Determine the [x, y] coordinate at the center of the cell enclosing the given text.  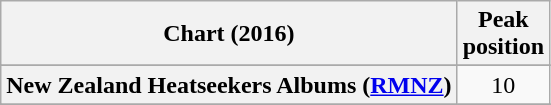
Chart (2016) [229, 34]
New Zealand Heatseekers Albums (RMNZ) [229, 85]
10 [503, 85]
Peak position [503, 34]
